For the text-containing cell, return its midpoint in [X, Y] coordinate format. 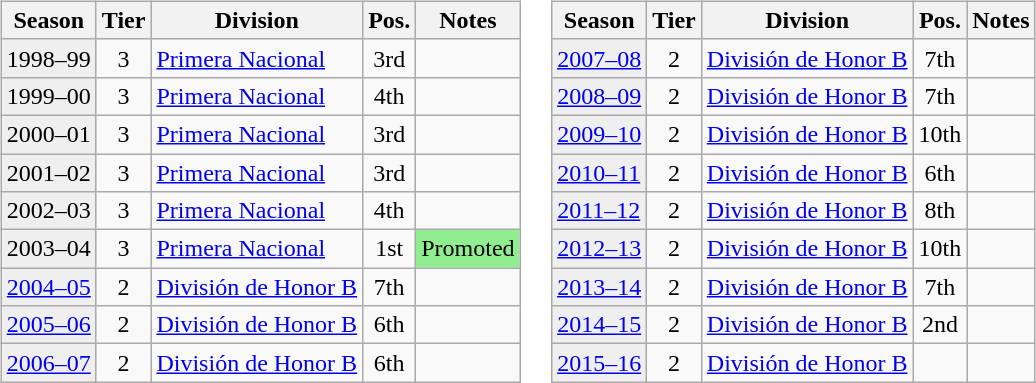
2012–13 [600, 249]
2007–08 [600, 58]
2002–03 [48, 211]
1998–99 [48, 58]
2015–16 [600, 363]
2nd [940, 325]
Promoted [468, 249]
2011–12 [600, 211]
2014–15 [600, 325]
1999–00 [48, 96]
2000–01 [48, 134]
2013–14 [600, 287]
2005–06 [48, 325]
2009–10 [600, 134]
2001–02 [48, 173]
2008–09 [600, 96]
2006–07 [48, 363]
2004–05 [48, 287]
8th [940, 211]
2010–11 [600, 173]
2003–04 [48, 249]
1st [390, 249]
